Pinpoint the cell where the given text exists, returning its [x, y] midpoint coordinate. 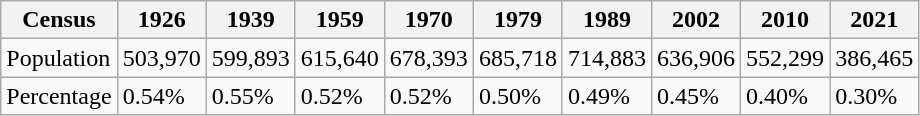
2021 [874, 20]
0.30% [874, 96]
552,299 [786, 58]
678,393 [428, 58]
2002 [696, 20]
1989 [606, 20]
503,970 [162, 58]
1926 [162, 20]
1959 [340, 20]
599,893 [250, 58]
Census [59, 20]
0.45% [696, 96]
1979 [518, 20]
0.54% [162, 96]
0.50% [518, 96]
1939 [250, 20]
0.40% [786, 96]
714,883 [606, 58]
615,640 [340, 58]
Population [59, 58]
0.49% [606, 96]
0.55% [250, 96]
386,465 [874, 58]
1970 [428, 20]
2010 [786, 20]
685,718 [518, 58]
636,906 [696, 58]
Percentage [59, 96]
